Return (x, y) of the center of cell containing provided text 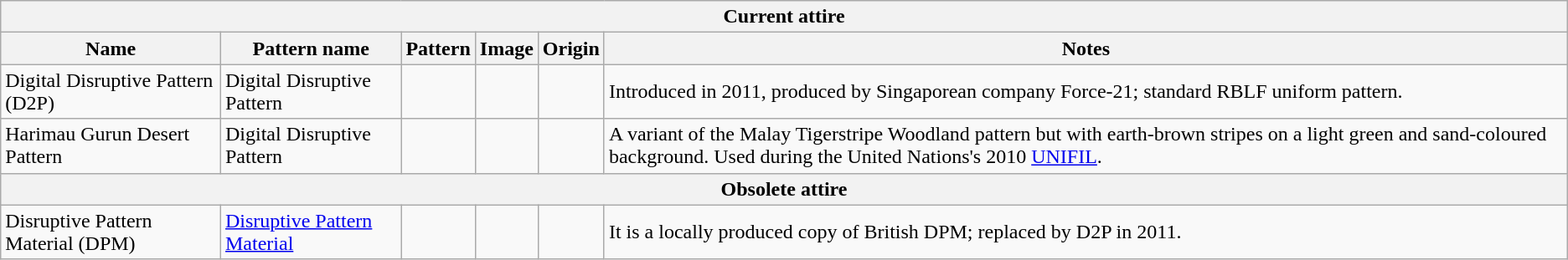
Name (111, 48)
Current attire (784, 17)
Introduced in 2011, produced by Singaporean company Force-21; standard RBLF uniform pattern. (1086, 92)
Notes (1086, 48)
Obsolete attire (784, 189)
Image (506, 48)
Origin (571, 48)
Harimau Gurun Desert Pattern (111, 145)
Disruptive Pattern Material (310, 232)
Pattern (438, 48)
Pattern name (310, 48)
It is a locally produced copy of British DPM; replaced by D2P in 2011. (1086, 232)
Disruptive Pattern Material (DPM) (111, 232)
Digital Disruptive Pattern (D2P) (111, 92)
